For the text-containing cell, return its midpoint in (X, Y) coordinate format. 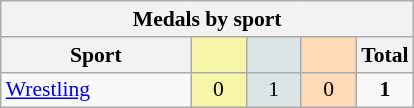
Wrestling (96, 90)
Total (384, 55)
Medals by sport (208, 19)
Sport (96, 55)
